Locate the cell with the specified text and output its (X, Y) center coordinate. 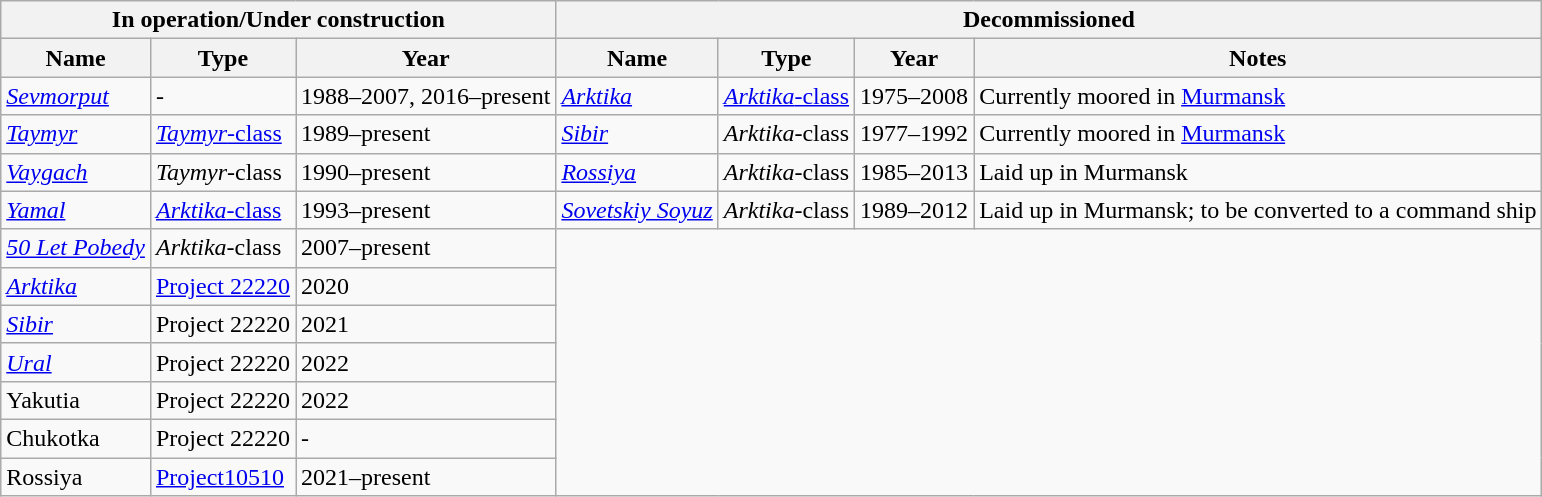
Ural (76, 362)
2021 (426, 324)
Taymyr (76, 134)
Laid up in Murmansk (1258, 172)
1989–present (426, 134)
1975–2008 (914, 96)
Project10510 (222, 477)
2007–present (426, 248)
Chukotka (76, 438)
Decommissioned (1049, 20)
Sevmorput (76, 96)
Vaygach (76, 172)
Laid up in Murmansk; to be converted to a command ship (1258, 210)
In operation/Under construction (278, 20)
Yakutia (76, 400)
2021–present (426, 477)
1977–1992 (914, 134)
1989–2012 (914, 210)
Notes (1258, 58)
1993–present (426, 210)
1985–2013 (914, 172)
Yamal (76, 210)
1988–2007, 2016–present (426, 96)
50 Let Pobedy (76, 248)
Sovetskiy Soyuz (637, 210)
1990–present (426, 172)
2020 (426, 286)
